Provide the (X, Y) coordinate of the cell's center where the given text is located.  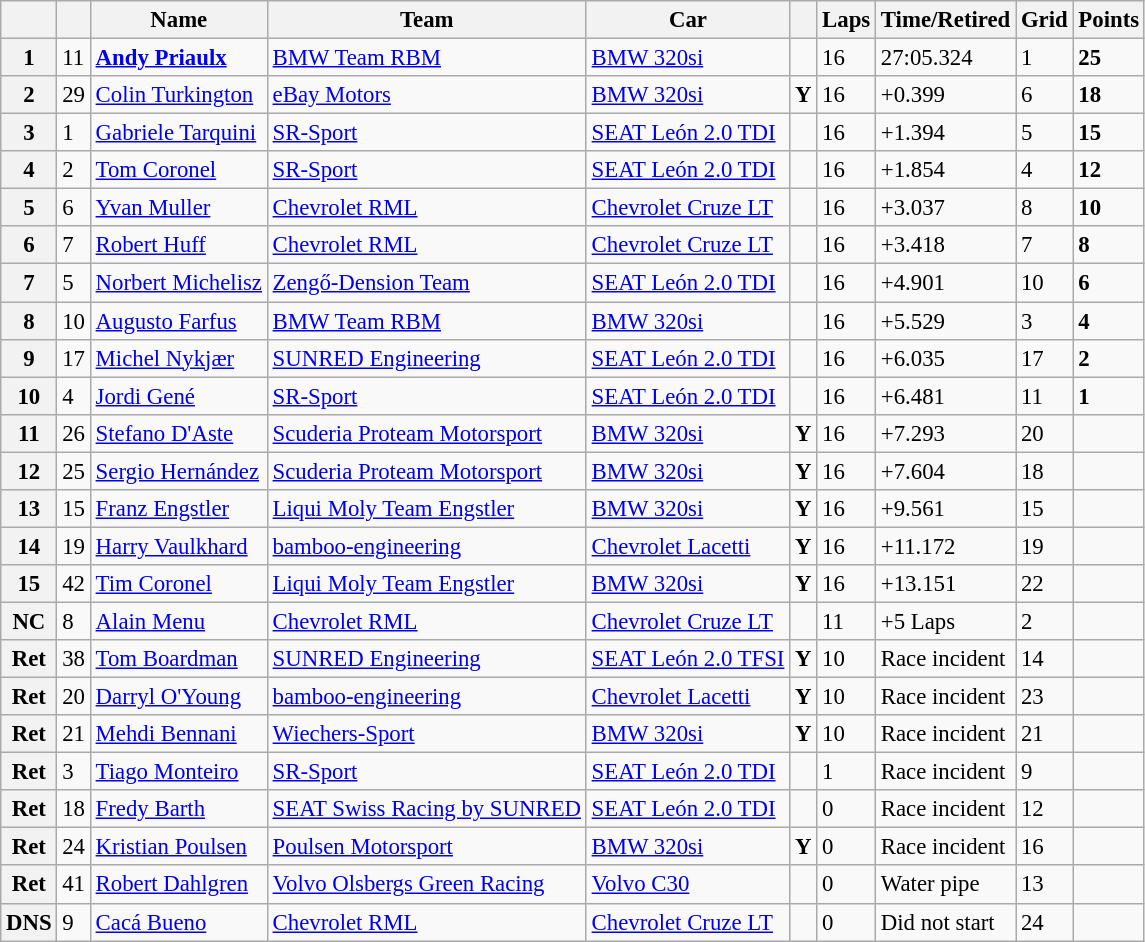
Cacá Bueno (178, 922)
Tom Coronel (178, 170)
Darryl O'Young (178, 697)
27:05.324 (946, 58)
23 (1044, 697)
+5 Laps (946, 621)
Michel Nykjær (178, 358)
Norbert Michelisz (178, 283)
Colin Turkington (178, 95)
DNS (29, 922)
Water pipe (946, 885)
+9.561 (946, 509)
Time/Retired (946, 20)
Tiago Monteiro (178, 772)
+1.394 (946, 133)
Tom Boardman (178, 659)
Laps (846, 20)
Harry Vaulkhard (178, 546)
Volvo Olsbergs Green Racing (426, 885)
Andy Priaulx (178, 58)
Did not start (946, 922)
Wiechers-Sport (426, 734)
Fredy Barth (178, 809)
Volvo C30 (688, 885)
Poulsen Motorsport (426, 847)
+4.901 (946, 283)
Car (688, 20)
Team (426, 20)
42 (74, 584)
+6.035 (946, 358)
+0.399 (946, 95)
Robert Dahlgren (178, 885)
Sergio Hernández (178, 471)
+6.481 (946, 396)
+3.418 (946, 245)
Kristian Poulsen (178, 847)
+5.529 (946, 321)
eBay Motors (426, 95)
Franz Engstler (178, 509)
26 (74, 433)
Zengő-Dension Team (426, 283)
Grid (1044, 20)
SEAT Swiss Racing by SUNRED (426, 809)
Yvan Muller (178, 208)
+1.854 (946, 170)
NC (29, 621)
+13.151 (946, 584)
Augusto Farfus (178, 321)
41 (74, 885)
Gabriele Tarquini (178, 133)
38 (74, 659)
22 (1044, 584)
29 (74, 95)
+11.172 (946, 546)
Robert Huff (178, 245)
Stefano D'Aste (178, 433)
Mehdi Bennani (178, 734)
+7.293 (946, 433)
Name (178, 20)
Points (1108, 20)
+3.037 (946, 208)
+7.604 (946, 471)
Tim Coronel (178, 584)
Jordi Gené (178, 396)
SEAT León 2.0 TFSI (688, 659)
Alain Menu (178, 621)
